Scan for the cell matching the given text and deliver its [X, Y] coordinate at center. 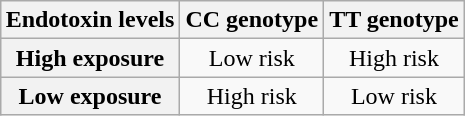
Endotoxin levels [90, 20]
Low exposure [90, 96]
TT genotype [394, 20]
CC genotype [252, 20]
High exposure [90, 58]
